For the text-containing cell, return its midpoint in [X, Y] coordinate format. 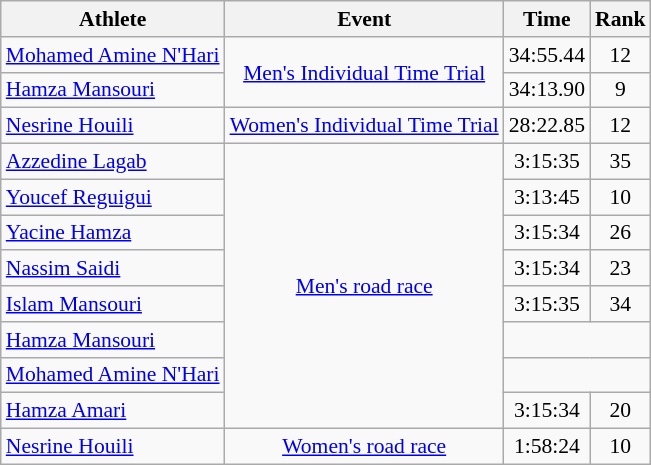
Men's road race [364, 286]
3:13:45 [547, 197]
35 [620, 162]
34:13.90 [547, 90]
34:55.44 [547, 55]
26 [620, 233]
Rank [620, 19]
34 [620, 304]
Nassim Saidi [113, 269]
23 [620, 269]
Event [364, 19]
28:22.85 [547, 126]
Hamza Amari [113, 411]
Athlete [113, 19]
9 [620, 90]
Men's Individual Time Trial [364, 72]
Azzedine Lagab [113, 162]
Islam Mansouri [113, 304]
Time [547, 19]
20 [620, 411]
Women's road race [364, 447]
Women's Individual Time Trial [364, 126]
Youcef Reguigui [113, 197]
1:58:24 [547, 447]
Yacine Hamza [113, 233]
